Return (x, y) of the center of cell containing provided text 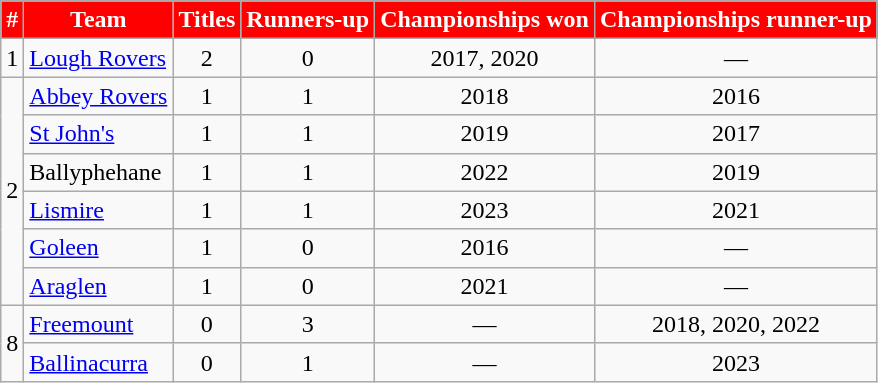
Araglen (98, 286)
Lough Rovers (98, 58)
3 (308, 324)
Freemount (98, 324)
# (12, 20)
2017, 2020 (485, 58)
Championships won (485, 20)
8 (12, 343)
Runners-up (308, 20)
Championships runner-up (736, 20)
Ballyphehane (98, 172)
Team (98, 20)
Goleen (98, 248)
2022 (485, 172)
St John's (98, 134)
Titles (207, 20)
2018 (485, 96)
2017 (736, 134)
Abbey Rovers (98, 96)
2018, 2020, 2022 (736, 324)
Lismire (98, 210)
Ballinacurra (98, 362)
